Find where the given text appears and provide that cell's center as (X, Y) coordinate. 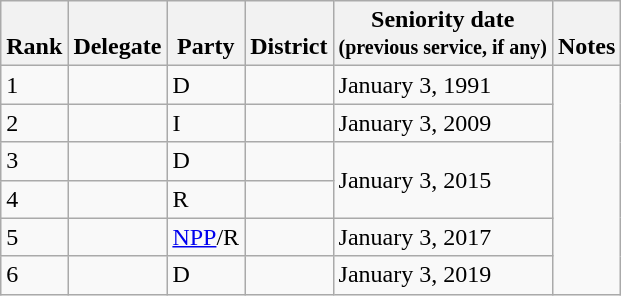
Party (206, 34)
District (289, 34)
5 (34, 237)
January 3, 1991 (442, 85)
Delegate (118, 34)
6 (34, 275)
January 3, 2009 (442, 123)
Seniority date(previous service, if any) (442, 34)
NPP/R (206, 237)
1 (34, 85)
Notes (586, 34)
January 3, 2015 (442, 180)
I (206, 123)
2 (34, 123)
Rank (34, 34)
January 3, 2017 (442, 237)
January 3, 2019 (442, 275)
3 (34, 161)
R (206, 199)
4 (34, 199)
